Return the (x, y) coordinate for the center point of the cell that contains the specified text.  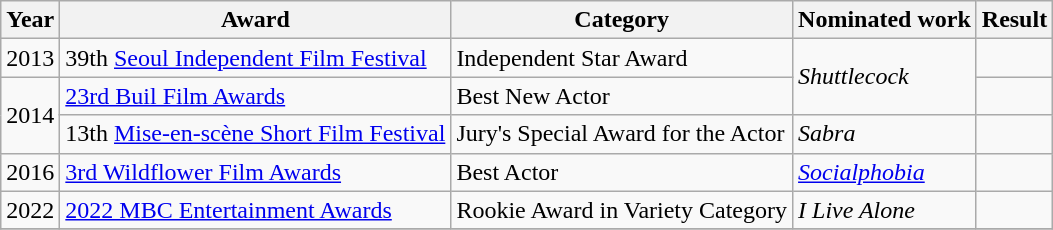
Shuttlecock (885, 77)
2022 (30, 210)
Nominated work (885, 20)
Socialphobia (885, 172)
2016 (30, 172)
Independent Star Award (622, 58)
Result (1014, 20)
Best New Actor (622, 96)
13th Mise-en-scène Short Film Festival (256, 134)
2013 (30, 58)
I Live Alone (885, 210)
39th Seoul Independent Film Festival (256, 58)
2022 MBC Entertainment Awards (256, 210)
Category (622, 20)
23rd Buil Film Awards (256, 96)
Sabra (885, 134)
Rookie Award in Variety Category (622, 210)
Jury's Special Award for the Actor (622, 134)
Award (256, 20)
Best Actor (622, 172)
Year (30, 20)
3rd Wildflower Film Awards (256, 172)
2014 (30, 115)
